Determine the [x, y] coordinate at the center of the cell enclosing the given text.  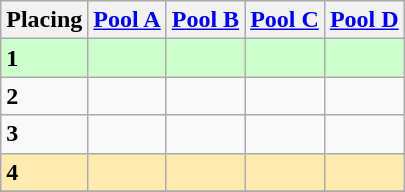
2 [44, 96]
1 [44, 58]
Pool A [127, 20]
Pool B [205, 20]
Pool D [364, 20]
Pool C [285, 20]
Placing [44, 20]
4 [44, 172]
3 [44, 134]
